Determine the (x, y) coordinate at the center of the cell enclosing the given text.  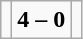
4 – 0 (42, 20)
